Identify which cell holds the provided text, then report its [X, Y] central coordinate. 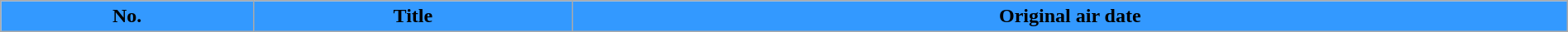
Original air date [1070, 16]
No. [127, 16]
Title [413, 16]
